Determine the [X, Y] coordinate at the center of the cell enclosing the given text.  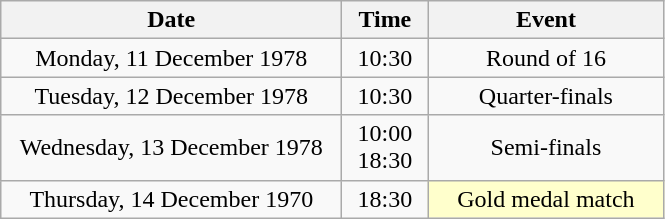
10:0018:30 [385, 148]
Quarter-finals [546, 96]
Gold medal match [546, 199]
Event [546, 20]
Round of 16 [546, 58]
Date [172, 20]
Monday, 11 December 1978 [172, 58]
18:30 [385, 199]
Tuesday, 12 December 1978 [172, 96]
Time [385, 20]
Semi-finals [546, 148]
Wednesday, 13 December 1978 [172, 148]
Thursday, 14 December 1970 [172, 199]
